Pinpoint the cell where the given text exists, returning its (X, Y) midpoint coordinate. 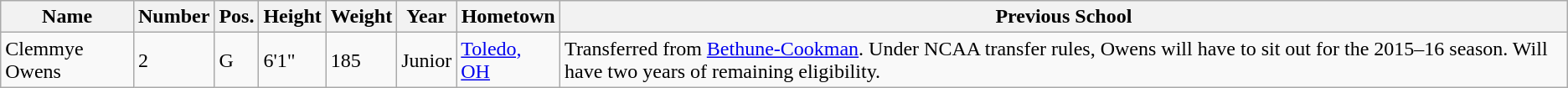
G (236, 60)
Number (173, 17)
Hometown (508, 17)
Year (427, 17)
Name (67, 17)
Height (292, 17)
Previous School (1064, 17)
Junior (427, 60)
Pos. (236, 17)
Toledo, OH (508, 60)
2 (173, 60)
Clemmye Owens (67, 60)
Weight (361, 17)
6'1" (292, 60)
185 (361, 60)
